Find where the given text appears and provide that cell's center as [X, Y] coordinate. 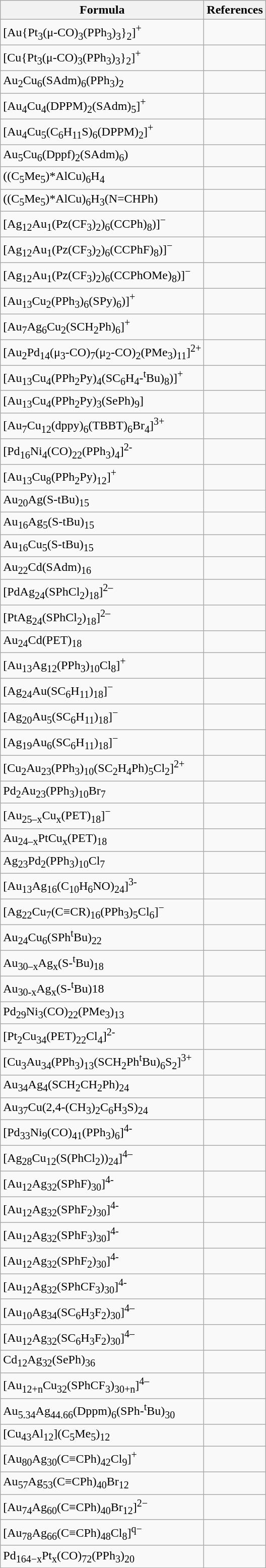
[Au13Ag16(C10H6NO)24]3- [102, 887]
Ag23Pd2(PPh3)10Cl7 [102, 862]
[Au7Cu12(dppy)6(TBBT)6Br4]3+ [102, 426]
[Au12+nCu32(SPhCF3)30+n]4– [102, 1386]
[Pd33Ni9(CO)41(PPh3)6]4- [102, 1133]
[Ag24Au(SC6H11)18]− [102, 691]
[Au12Ag32(SPhF)30]4- [102, 1184]
Au30-xAgx(S-tBu)18 [102, 989]
[PdAg24(SPhCl2)18]2– [102, 593]
[Au74Ag60(C≡CPh)40Br12]2− [102, 1508]
Au22Cd(SAdm)16 [102, 568]
[Au12Ag32(SC6H3F2)30]4– [102, 1337]
[Au13Ag12(PPh3)10Cl8]+ [102, 666]
[PtAg24(SPhCl2)18]2– [102, 618]
References [235, 10]
[Ag19Au6(SC6H11)18]− [102, 743]
[Cu{Pt3(μ-CO)3(PPh3)3}2]+ [102, 58]
[Pt2Cu34(PET)22Cl4]2- [102, 1037]
[Ag22Cu7(C≡CR)16(PPh3)5Cl6]− [102, 912]
Au24Cd(PET)18 [102, 641]
[Au13Cu8(PPh2Py)12]+ [102, 477]
[Au78Ag66(C≡CPh)48Cl8]q− [102, 1533]
[Au12Ag32(SPhCF3)30]4- [102, 1287]
[Ag12Au1(Pz(CF3)2)6(CCPh)8)]− [102, 225]
Au24–xPtCux(PET)18 [102, 840]
Pd2Au23(PPh3)10Br7 [102, 792]
[Au80Ag30(C≡CPh)42Cl9]+ [102, 1459]
Au5Cu6(Dppf)2(SAdm)6) [102, 155]
[Au10Ag34(SC6H3F2)30]4– [102, 1312]
Pd164−xPtx(CO)72(PPh3)20 [102, 1556]
Au24Cu6(SPhtBu)22 [102, 937]
[Ag12Au1(Pz(CF3)2)6(CCPhF)8)]− [102, 250]
Pd29Ni3(CO)22(PMe3)13 [102, 1013]
[Au{Pt3(μ-CO)3(PPh3)3}2]+ [102, 32]
[Pd16Ni4(CO)22(PPh3)4]2- [102, 451]
[Au4Cu4(DPPM)2(SAdm)5]+ [102, 106]
Au5.34Ag44.66(Dppm)6(SPh-tBu)30 [102, 1411]
Au34Ag4(SCH2CH2Ph)24 [102, 1086]
Au57Ag53(C≡CPh)40Br12 [102, 1483]
Au20Ag(S-tBu)15 [102, 501]
[Au25–xCux(PET)18]− [102, 816]
Formula [102, 10]
Au30–xAgx(S-tBu)18 [102, 963]
[Ag20Au5(SC6H11)18]− [102, 716]
[Au7Ag6Cu2(SCH2Ph)6]+ [102, 326]
[Cu43Al12](C5Me5)12 [102, 1435]
[Au13Cu2(PPh3)6(SPy)6)]+ [102, 301]
Au16Ag5(S-tBu)15 [102, 524]
[Au2Pd14(μ3-CO)7(μ2-CO)2(PMe3)11]2+ [102, 353]
[Ag28Cu12(S(PhCl2))24]4– [102, 1158]
[Au13Cu4(PPh2Py)3(SePh)9] [102, 402]
[Ag12Au1(Pz(CF3)2)6(CCPhOMe)8)]− [102, 275]
[Cu3Au34(PPh3)13(SCH2PhtBu)6S2]3+ [102, 1062]
[Au13Cu4(PPh2Py)4(SC6H4-tBu)8)]+ [102, 378]
Au2Cu6(SAdm)6(PPh3)2 [102, 82]
[Au4Cu5(C6H11S)6(DPPM)2]+ [102, 132]
[Cu2Au23(PPh3)10(SC2H4Ph)5Cl2]2+ [102, 768]
[Au12Ag32(SPhF3)30]4- [102, 1235]
Au16Cu5(S-tBu)15 [102, 546]
((C5Me5)*AlCu)6H4 [102, 178]
Au37Cu(2,4-(CH3)2C6H3S)24 [102, 1108]
Cd12Ag32(SePh)36 [102, 1361]
((C5Me5)*AlCu)6H3(N=CHPh) [102, 200]
